Search for the cell housing the specified text and yield its (X, Y) center coordinate. 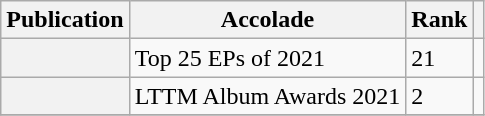
2 (440, 96)
Top 25 EPs of 2021 (268, 58)
Rank (440, 20)
LTTM Album Awards 2021 (268, 96)
Accolade (268, 20)
21 (440, 58)
Publication (65, 20)
